Output the (x, y) coordinate of the center of the cell containing the given text.  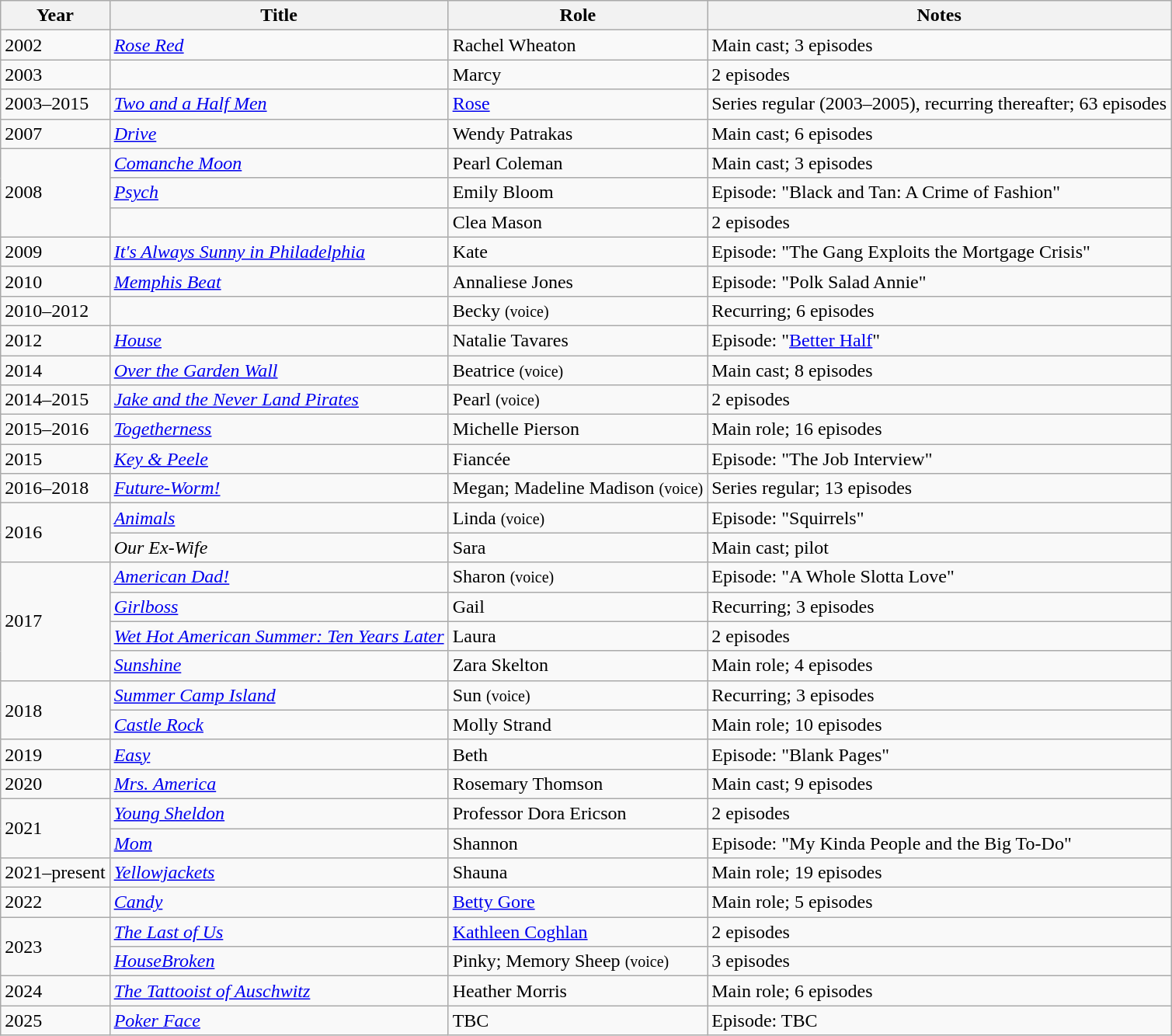
Main role; 5 episodes (940, 902)
Two and a Half Men (279, 104)
Psych (279, 193)
Molly Strand (578, 725)
Main role; 16 episodes (940, 429)
Episode: "The Job Interview" (940, 459)
Candy (279, 902)
Sunshine (279, 666)
Wendy Patrakas (578, 134)
Easy (279, 754)
Sharon (voice) (578, 577)
Laura (578, 636)
2024 (55, 991)
Heather Morris (578, 991)
Young Sheldon (279, 813)
Marcy (578, 75)
Main role; 19 episodes (940, 873)
Sara (578, 548)
2010 (55, 281)
Role (578, 16)
Shannon (578, 843)
Kathleen Coghlan (578, 932)
Rose Red (279, 45)
American Dad! (279, 577)
2016–2018 (55, 488)
The Tattooist of Auschwitz (279, 991)
The Last of Us (279, 932)
2014–2015 (55, 400)
Rachel Wheaton (578, 45)
2023 (55, 947)
Future-Worm! (279, 488)
2003 (55, 75)
Episode: "Polk Salad Annie" (940, 281)
Beth (578, 754)
Animals (279, 518)
2021–present (55, 873)
Episode: "Blank Pages" (940, 754)
Notes (940, 16)
Jake and the Never Land Pirates (279, 400)
Megan; Madeline Madison (voice) (578, 488)
Memphis Beat (279, 281)
Main cast; 8 episodes (940, 370)
Series regular (2003–2005), recurring thereafter; 63 episodes (940, 104)
Main role; 4 episodes (940, 666)
Clea Mason (578, 222)
Betty Gore (578, 902)
2017 (55, 621)
2012 (55, 340)
Poker Face (279, 1020)
Rosemary Thomson (578, 784)
Pearl (voice) (578, 400)
Over the Garden Wall (279, 370)
2009 (55, 252)
TBC (578, 1020)
Fiancée (578, 459)
Main cast; 6 episodes (940, 134)
Recurring; 6 episodes (940, 311)
2015–2016 (55, 429)
2010–2012 (55, 311)
Kate (578, 252)
2025 (55, 1020)
Shauna (578, 873)
Togetherness (279, 429)
House (279, 340)
Key & Peele (279, 459)
3 episodes (940, 961)
Series regular; 13 episodes (940, 488)
Pearl Coleman (578, 163)
Pinky; Memory Sheep (voice) (578, 961)
2014 (55, 370)
Episode: "A Whole Slotta Love" (940, 577)
Episode: TBC (940, 1020)
2015 (55, 459)
Annaliese Jones (578, 281)
Episode: "Squirrels" (940, 518)
Girlboss (279, 607)
Main role; 6 episodes (940, 991)
HouseBroken (279, 961)
2003–2015 (55, 104)
Professor Dora Ericson (578, 813)
2022 (55, 902)
2007 (55, 134)
Episode: "My Kinda People and the Big To-Do" (940, 843)
Comanche Moon (279, 163)
2021 (55, 828)
Gail (578, 607)
Becky (voice) (578, 311)
Mom (279, 843)
2002 (55, 45)
Linda (voice) (578, 518)
2008 (55, 193)
Rose (578, 104)
Michelle Pierson (578, 429)
Main role; 10 episodes (940, 725)
Natalie Tavares (578, 340)
Castle Rock (279, 725)
Episode: "The Gang Exploits the Mortgage Crisis" (940, 252)
Sun (voice) (578, 695)
Our Ex-Wife (279, 548)
Zara Skelton (578, 666)
Episode: "Better Half" (940, 340)
Drive (279, 134)
2018 (55, 710)
Yellowjackets (279, 873)
Main cast; pilot (940, 548)
Emily Bloom (578, 193)
Year (55, 16)
Beatrice (voice) (578, 370)
Mrs. America (279, 784)
It's Always Sunny in Philadelphia (279, 252)
2019 (55, 754)
Summer Camp Island (279, 695)
Title (279, 16)
Main cast; 9 episodes (940, 784)
Wet Hot American Summer: Ten Years Later (279, 636)
2016 (55, 533)
Episode: "Black and Tan: A Crime of Fashion" (940, 193)
2020 (55, 784)
